Extract the (X, Y) coordinate from the center of the cell holding the provided text.  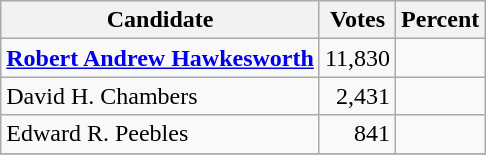
11,830 (357, 58)
David H. Chambers (160, 96)
Percent (440, 20)
2,431 (357, 96)
Robert Andrew Hawkesworth (160, 58)
Edward R. Peebles (160, 134)
Candidate (160, 20)
Votes (357, 20)
841 (357, 134)
